Output the [x, y] coordinate of the center of the cell containing the given text.  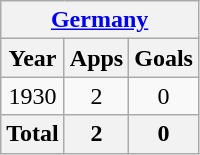
Goals [164, 58]
1930 [33, 96]
Total [33, 134]
Germany [100, 20]
Year [33, 58]
Apps [96, 58]
